Scan for the cell matching the given text and deliver its (x, y) coordinate at center. 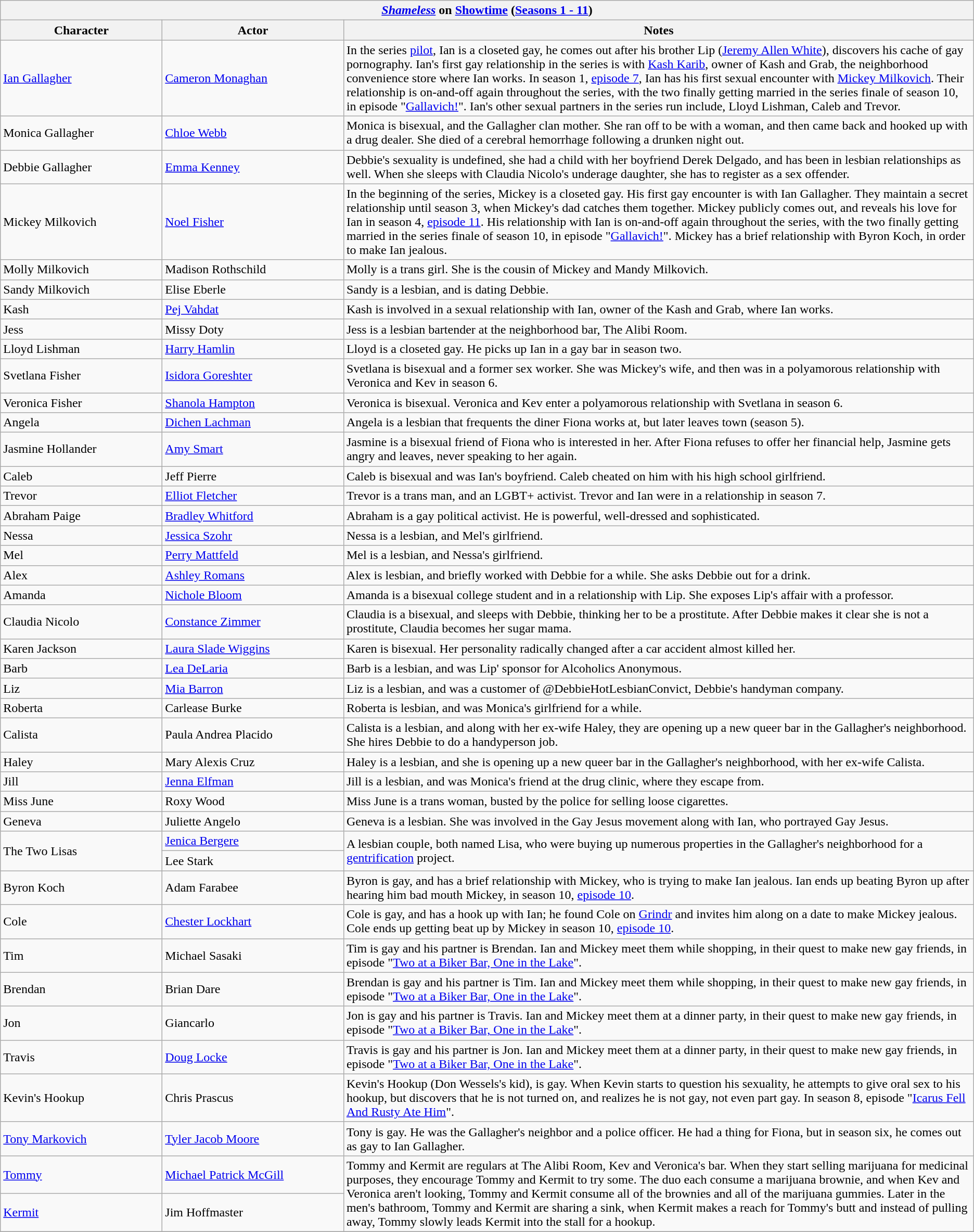
Sandy is a lesbian, and is dating Debbie. (659, 289)
Pej Vahdat (253, 309)
Isidora Goreshter (253, 376)
Roxy Wood (253, 802)
Ashley Romans (253, 575)
Carlease Burke (253, 708)
Tony Markovich (81, 1139)
The Two Lisas (81, 851)
Doug Locke (253, 1057)
Angela is a lesbian that frequents the diner Fiona works at, but later leaves town (season 5). (659, 423)
Perry Mattfeld (253, 555)
Tony is gay. He was the Gallagher's neighbor and a police officer. He had a thing for Fiona, but in season six, he comes out as gay to Ian Gallagher. (659, 1139)
Tommy (81, 1174)
Amy Smart (253, 450)
Molly Milkovich (81, 270)
Byron Koch (81, 888)
Debbie Gallagher (81, 167)
Geneva is a lesbian. She was involved in the Gay Jesus movement along with Ian, who portrayed Gay Jesus. (659, 821)
Mia Barron (253, 688)
Juliette Angelo (253, 821)
Trevor is a trans man, and an LGBT+ activist. Trevor and Ian were in a relationship in season 7. (659, 496)
Veronica Fisher (81, 402)
Lloyd is a closeted gay. He picks up Ian in a gay bar in season two. (659, 349)
Svetlana is bisexual and a former sex worker. She was Mickey's wife, and then was in a polyamorous relationship with Veronica and Kev in season 6. (659, 376)
Haley is a lesbian, and she is opening up a new queer bar in the Gallagher's neighborhood, with her ex-wife Calista. (659, 761)
Michael Patrick McGill (253, 1174)
Harry Hamlin (253, 349)
Shameless on Showtime (Seasons 1 - 11) (487, 10)
Lloyd Lishman (81, 349)
Jess is a lesbian bartender at the neighborhood bar, The Alibi Room. (659, 329)
Amanda is a bisexual college student and in a relationship with Lip. She exposes Lip's affair with a professor. (659, 595)
Noel Fisher (253, 222)
A lesbian couple, both named Lisa, who were buying up numerous properties in the Gallagher's neighborhood for a gentrification project. (659, 851)
Kermit (81, 1213)
Molly is a trans girl. She is the cousin of Mickey and Mandy Milkovich. (659, 270)
Jenica Bergere (253, 841)
Haley (81, 761)
Missy Doty (253, 329)
Lee Stark (253, 861)
Bradley Whitford (253, 516)
Abraham Paige (81, 516)
Liz (81, 688)
Alex is lesbian, and briefly worked with Debbie for a while. She asks Debbie out for a drink. (659, 575)
Kash is involved in a sexual relationship with Ian, owner of the Kash and Grab, where Ian works. (659, 309)
Roberta (81, 708)
Caleb (81, 476)
Emma Kenney (253, 167)
Jess (81, 329)
Brian Dare (253, 989)
Tyler Jacob Moore (253, 1139)
Tim (81, 956)
Jeff Pierre (253, 476)
Travis (81, 1057)
Liz is a lesbian, and was a customer of @DebbieHotLesbianConvict, Debbie's handyman company. (659, 688)
Geneva (81, 821)
Miss June (81, 802)
Monica Gallagher (81, 133)
Cameron Monaghan (253, 78)
Sandy Milkovich (81, 289)
Calista (81, 735)
Character (81, 30)
Dichen Lachman (253, 423)
Alex (81, 575)
Lea DeLaria (253, 668)
Roberta is lesbian, and was Monica's girlfriend for a while. (659, 708)
Trevor (81, 496)
Kevin's Hookup (81, 1098)
Jim Hoffmaster (253, 1213)
Miss June is a trans woman, busted by the police for selling loose cigarettes. (659, 802)
Chloe Webb (253, 133)
Paula Andrea Placido (253, 735)
Elliot Fletcher (253, 496)
Mel (81, 555)
Karen Jackson (81, 649)
Ian Gallagher (81, 78)
Chester Lockhart (253, 921)
Caleb is bisexual and was Ian's boyfriend. Caleb cheated on him with his high school girlfriend. (659, 476)
Cole (81, 921)
Jill (81, 782)
Angela (81, 423)
Barb (81, 668)
Giancarlo (253, 1023)
Svetlana Fisher (81, 376)
Abraham is a gay political activist. He is powerful, well-dressed and sophisticated. (659, 516)
Jasmine Hollander (81, 450)
Jenna Elfman (253, 782)
Nessa (81, 536)
Nichole Bloom (253, 595)
Nessa is a lesbian, and Mel's girlfriend. (659, 536)
Karen is bisexual. Her personality radically changed after a car accident almost killed her. (659, 649)
Madison Rothschild (253, 270)
Constance Zimmer (253, 621)
Notes (659, 30)
Claudia Nicolo (81, 621)
Laura Slade Wiggins (253, 649)
Elise Eberle (253, 289)
Michael Sasaki (253, 956)
Mel is a lesbian, and Nessa's girlfriend. (659, 555)
Chris Prascus (253, 1098)
Brendan (81, 989)
Veronica is bisexual. Veronica and Kev enter a polyamorous relationship with Svetlana in season 6. (659, 402)
Jon (81, 1023)
Amanda (81, 595)
Mickey Milkovich (81, 222)
Actor (253, 30)
Jessica Szohr (253, 536)
Mary Alexis Cruz (253, 761)
Barb is a lesbian, and was Lip' sponsor for Alcoholics Anonymous. (659, 668)
Shanola Hampton (253, 402)
Jill is a lesbian, and was Monica's friend at the drug clinic, where they escape from. (659, 782)
Kash (81, 309)
Adam Farabee (253, 888)
